From the cell containing the given text, extract its center point as (x, y) coordinate. 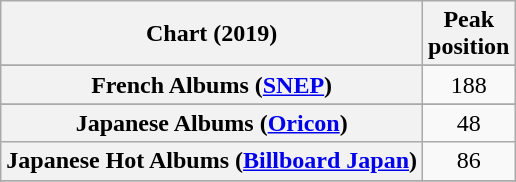
Japanese Albums (Oricon) (212, 123)
Japanese Hot Albums (Billboard Japan) (212, 161)
Peakposition (469, 34)
French Albums (SNEP) (212, 85)
48 (469, 123)
188 (469, 85)
Chart (2019) (212, 34)
86 (469, 161)
